Locate the cell with the specified text and output its (X, Y) center coordinate. 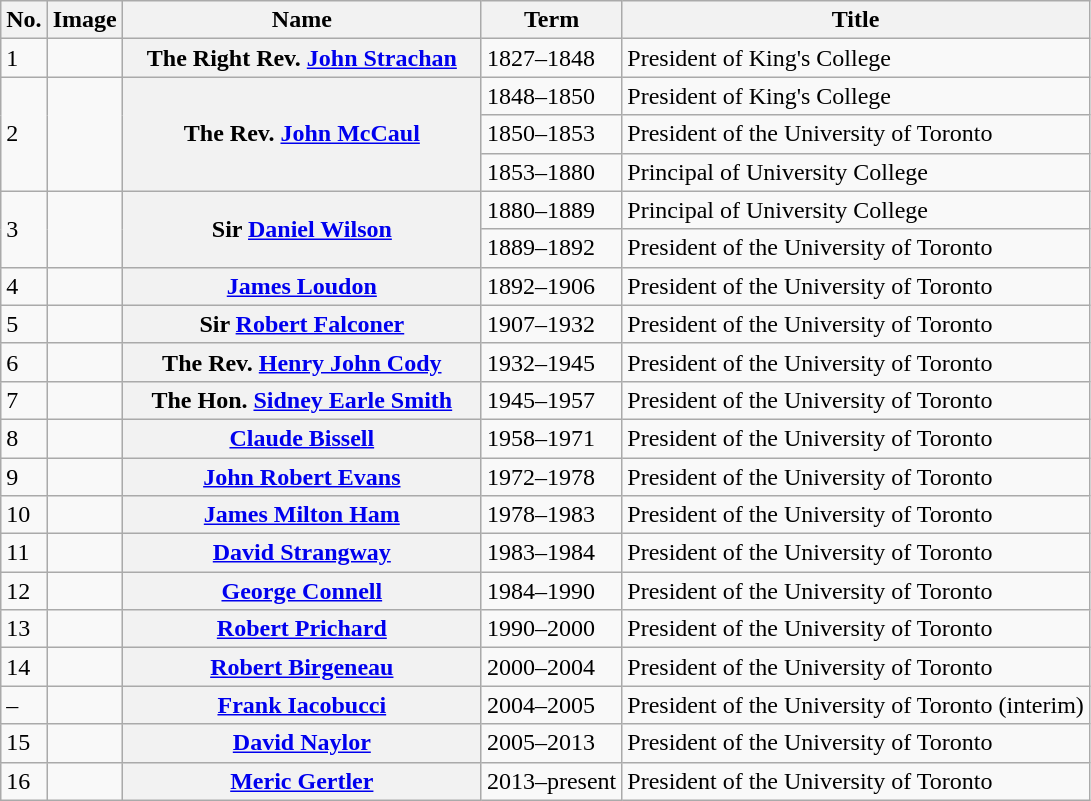
Name (302, 20)
Frank Iacobucci (302, 705)
9 (24, 477)
1984–1990 (551, 591)
2 (24, 134)
The Rev. Henry John Cody (302, 362)
1958–1971 (551, 438)
1892–1906 (551, 286)
John Robert Evans (302, 477)
James Milton Ham (302, 515)
2013–present (551, 781)
1889–1892 (551, 248)
15 (24, 743)
The Hon. Sidney Earle Smith (302, 400)
David Strangway (302, 553)
Sir Daniel Wilson (302, 229)
Meric Gertler (302, 781)
No. (24, 20)
1932–1945 (551, 362)
Title (856, 20)
1978–1983 (551, 515)
1850–1853 (551, 134)
Claude Bissell (302, 438)
2004–2005 (551, 705)
1945–1957 (551, 400)
The Right Rev. John Strachan (302, 58)
Robert Birgeneau (302, 667)
1827–1848 (551, 58)
George Connell (302, 591)
14 (24, 667)
10 (24, 515)
4 (24, 286)
16 (24, 781)
David Naylor (302, 743)
Robert Prichard (302, 629)
5 (24, 324)
1853–1880 (551, 172)
12 (24, 591)
13 (24, 629)
2000–2004 (551, 667)
1983–1984 (551, 553)
1880–1889 (551, 210)
Image (84, 20)
1848–1850 (551, 96)
Term (551, 20)
1907–1932 (551, 324)
11 (24, 553)
The Rev. John McCaul (302, 134)
– (24, 705)
1972–1978 (551, 477)
James Loudon (302, 286)
Sir Robert Falconer (302, 324)
President of the University of Toronto (interim) (856, 705)
8 (24, 438)
1990–2000 (551, 629)
1 (24, 58)
6 (24, 362)
7 (24, 400)
3 (24, 229)
2005–2013 (551, 743)
